Locate the cell with the specified text and output its (x, y) center coordinate. 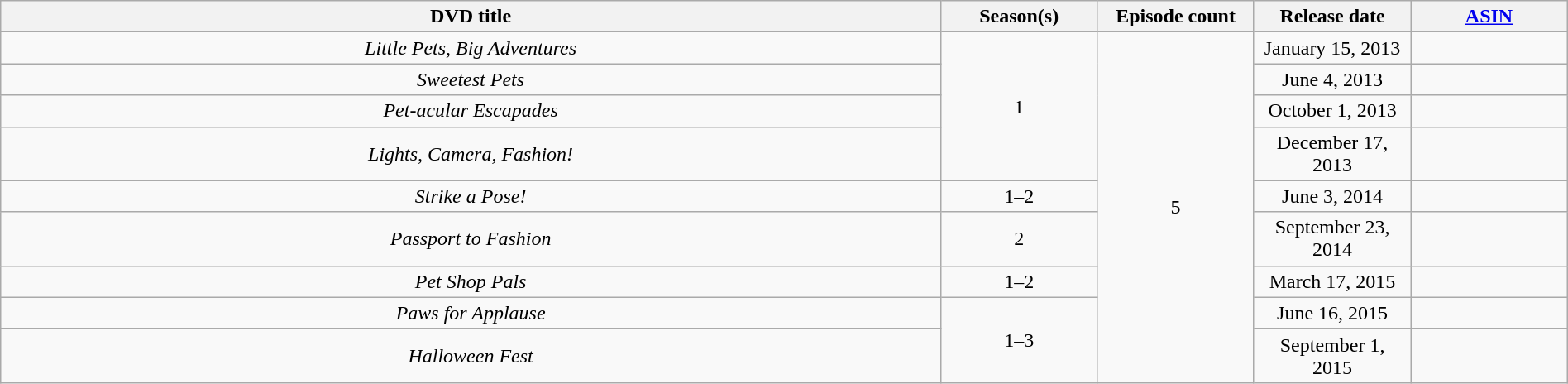
Halloween Fest (471, 356)
Paws for Applause (471, 313)
1 (1019, 106)
June 4, 2013 (1331, 79)
June 16, 2015 (1331, 313)
Episode count (1176, 17)
Lights, Camera, Fashion! (471, 154)
Release date (1331, 17)
1–3 (1019, 339)
Pet Shop Pals (471, 281)
Strike a Pose! (471, 196)
December 17, 2013 (1331, 154)
January 15, 2013 (1331, 48)
March 17, 2015 (1331, 281)
June 3, 2014 (1331, 196)
September 23, 2014 (1331, 238)
5 (1176, 208)
Passport to Fashion (471, 238)
September 1, 2015 (1331, 356)
DVD title (471, 17)
Season(s) (1019, 17)
Pet-acular Escapades (471, 111)
2 (1019, 238)
ASIN (1489, 17)
October 1, 2013 (1331, 111)
Sweetest Pets (471, 79)
Little Pets, Big Adventures (471, 48)
